Identify which cell holds the provided text, then report its (X, Y) central coordinate. 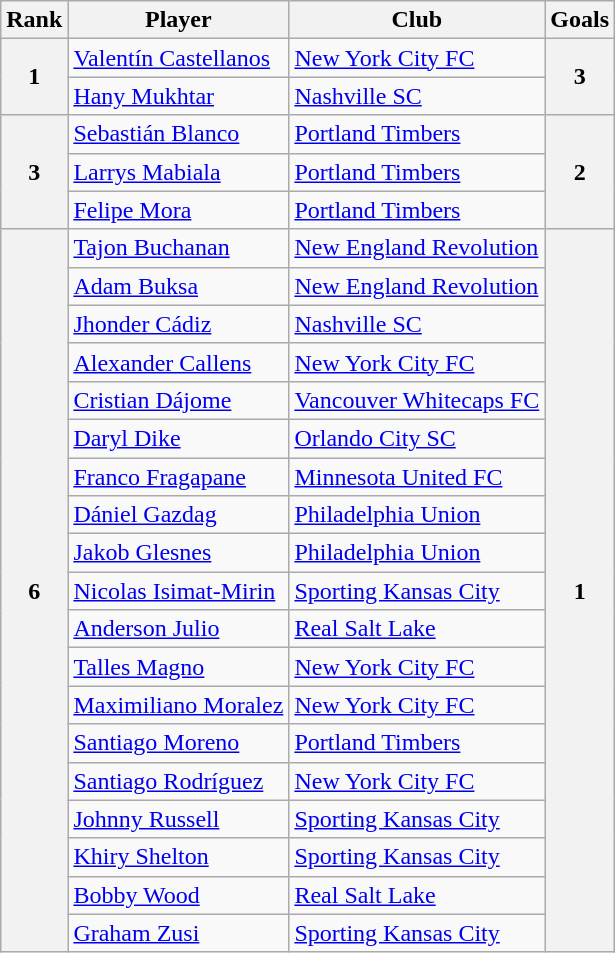
Jhonder Cádiz (178, 324)
Daryl Dike (178, 438)
Minnesota United FC (417, 477)
Santiago Rodríguez (178, 781)
Cristian Dájome (178, 400)
Sebastián Blanco (178, 134)
Hany Mukhtar (178, 96)
Jakob Glesnes (178, 553)
Larrys Mabiala (178, 172)
Graham Zusi (178, 933)
Rank (34, 20)
Maximiliano Moralez (178, 705)
Alexander Callens (178, 362)
Vancouver Whitecaps FC (417, 400)
Goals (580, 20)
Adam Buksa (178, 286)
Club (417, 20)
Orlando City SC (417, 438)
Dániel Gazdag (178, 515)
Anderson Julio (178, 629)
Player (178, 20)
Bobby Wood (178, 895)
Franco Fragapane (178, 477)
Valentín Castellanos (178, 58)
Talles Magno (178, 667)
Felipe Mora (178, 210)
Khiry Shelton (178, 857)
2 (580, 172)
Nicolas Isimat-Mirin (178, 591)
Tajon Buchanan (178, 248)
Johnny Russell (178, 819)
Santiago Moreno (178, 743)
6 (34, 590)
